From the cell containing the given text, extract its center point as [x, y] coordinate. 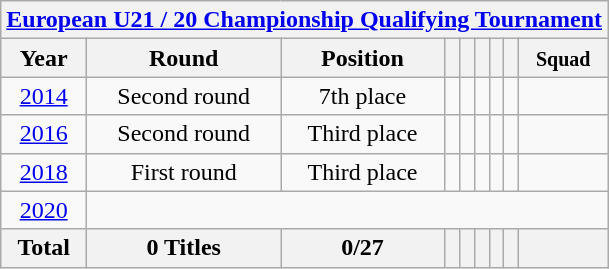
Position [362, 58]
0 Titles [184, 248]
7th place [362, 96]
2020 [44, 210]
2016 [44, 134]
2018 [44, 172]
Round [184, 58]
0/27 [362, 248]
Year [44, 58]
2014 [44, 96]
First round [184, 172]
Total [44, 248]
Squad [564, 58]
European U21 / 20 Championship Qualifying Tournament [304, 20]
